Return (x, y) of the center of cell containing provided text 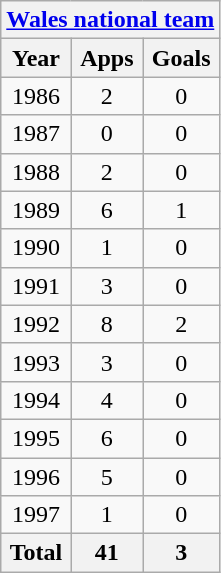
1990 (36, 248)
Year (36, 58)
1994 (36, 400)
Apps (106, 58)
Wales national team (110, 20)
5 (106, 477)
1986 (36, 96)
1997 (36, 515)
1987 (36, 134)
1995 (36, 438)
1992 (36, 324)
1988 (36, 172)
Total (36, 553)
1993 (36, 362)
41 (106, 553)
Goals (180, 58)
1996 (36, 477)
4 (106, 400)
1989 (36, 210)
1991 (36, 286)
8 (106, 324)
